Identify which cell holds the provided text, then report its (X, Y) central coordinate. 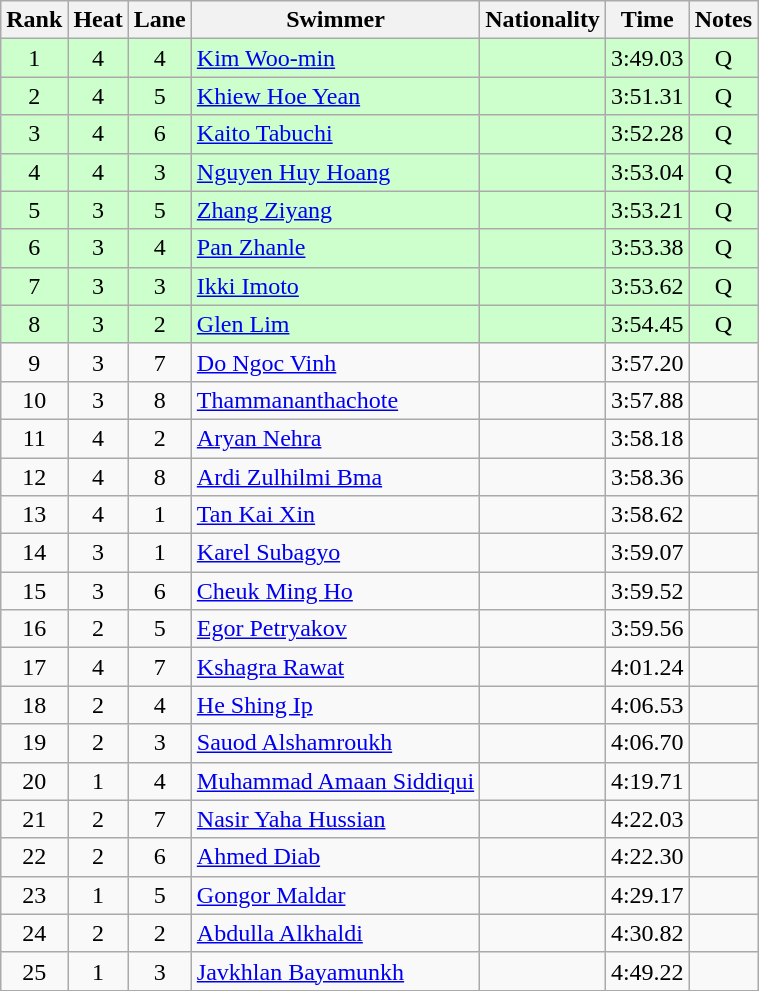
Kaito Tabuchi (335, 134)
3:53.04 (647, 172)
Cheuk Ming Ho (335, 591)
3:53.38 (647, 248)
4:29.17 (647, 895)
3:57.88 (647, 400)
Muhammad Amaan Siddiqui (335, 781)
4:06.53 (647, 705)
14 (34, 553)
Ikki Imoto (335, 286)
16 (34, 629)
Do Ngoc Vinh (335, 362)
4:49.22 (647, 971)
Heat (98, 20)
3:59.56 (647, 629)
Nguyen Huy Hoang (335, 172)
24 (34, 933)
Thammananthachote (335, 400)
Swimmer (335, 20)
Aryan Nehra (335, 438)
Khiew Hoe Yean (335, 96)
3:51.31 (647, 96)
23 (34, 895)
13 (34, 515)
3:52.28 (647, 134)
3:49.03 (647, 58)
3:59.52 (647, 591)
3:53.21 (647, 210)
Tan Kai Xin (335, 515)
Ahmed Diab (335, 857)
Gongor Maldar (335, 895)
3:58.36 (647, 477)
3:59.07 (647, 553)
11 (34, 438)
4:22.30 (647, 857)
15 (34, 591)
Ardi Zulhilmi Bma (335, 477)
He Shing Ip (335, 705)
Rank (34, 20)
Nasir Yaha Hussian (335, 819)
Javkhlan Bayamunkh (335, 971)
19 (34, 743)
Glen Lim (335, 324)
3:54.45 (647, 324)
Pan Zhanle (335, 248)
21 (34, 819)
Notes (723, 20)
Sauod Alshamroukh (335, 743)
3:53.62 (647, 286)
Abdulla Alkhaldi (335, 933)
12 (34, 477)
20 (34, 781)
Karel Subagyo (335, 553)
Nationality (543, 20)
Time (647, 20)
9 (34, 362)
4:06.70 (647, 743)
4:30.82 (647, 933)
25 (34, 971)
Egor Petryakov (335, 629)
4:19.71 (647, 781)
17 (34, 667)
18 (34, 705)
4:22.03 (647, 819)
Kim Woo-min (335, 58)
Zhang Ziyang (335, 210)
22 (34, 857)
3:57.20 (647, 362)
4:01.24 (647, 667)
Lane (160, 20)
3:58.18 (647, 438)
3:58.62 (647, 515)
Kshagra Rawat (335, 667)
10 (34, 400)
